Return the (X, Y) coordinate for the center point of the cell that contains the specified text.  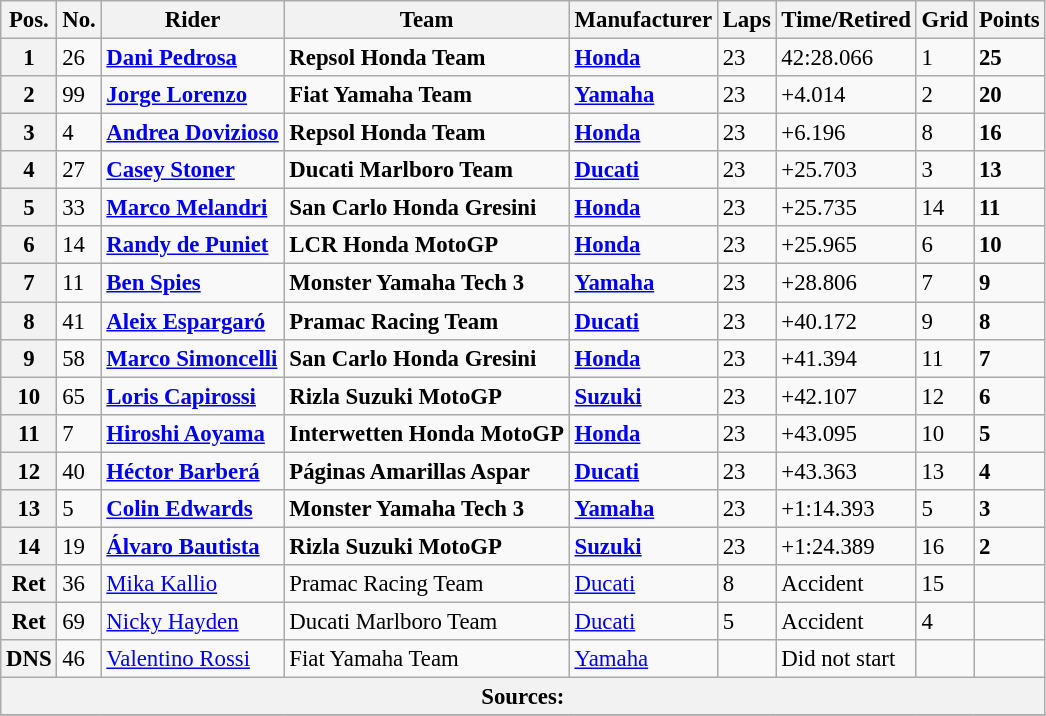
Páginas Amarillas Aspar (426, 471)
Loris Capirossi (192, 396)
Team (426, 20)
99 (79, 95)
Sources: (523, 697)
46 (79, 659)
+42.107 (846, 396)
Nicky Hayden (192, 621)
Colin Edwards (192, 509)
LCR Honda MotoGP (426, 245)
Andrea Dovizioso (192, 133)
Grid (944, 20)
58 (79, 358)
DNS (29, 659)
19 (79, 546)
+1:24.389 (846, 546)
69 (79, 621)
Randy de Puniet (192, 245)
Hiroshi Aoyama (192, 433)
Manufacturer (643, 20)
33 (79, 208)
27 (79, 170)
41 (79, 321)
Points (1010, 20)
Jorge Lorenzo (192, 95)
+6.196 (846, 133)
+25.965 (846, 245)
Marco Simoncelli (192, 358)
+4.014 (846, 95)
Pos. (29, 20)
+25.703 (846, 170)
Rider (192, 20)
Did not start (846, 659)
Valentino Rossi (192, 659)
+28.806 (846, 283)
+43.095 (846, 433)
25 (1010, 58)
40 (79, 471)
Ben Spies (192, 283)
42:28.066 (846, 58)
Casey Stoner (192, 170)
36 (79, 584)
Dani Pedrosa (192, 58)
20 (1010, 95)
+1:14.393 (846, 509)
65 (79, 396)
No. (79, 20)
Time/Retired (846, 20)
Mika Kallio (192, 584)
Interwetten Honda MotoGP (426, 433)
Álvaro Bautista (192, 546)
+40.172 (846, 321)
26 (79, 58)
15 (944, 584)
Héctor Barberá (192, 471)
+25.735 (846, 208)
Marco Melandri (192, 208)
Aleix Espargaró (192, 321)
+43.363 (846, 471)
+41.394 (846, 358)
Laps (746, 20)
